Locate the cell with the specified text and output its (X, Y) center coordinate. 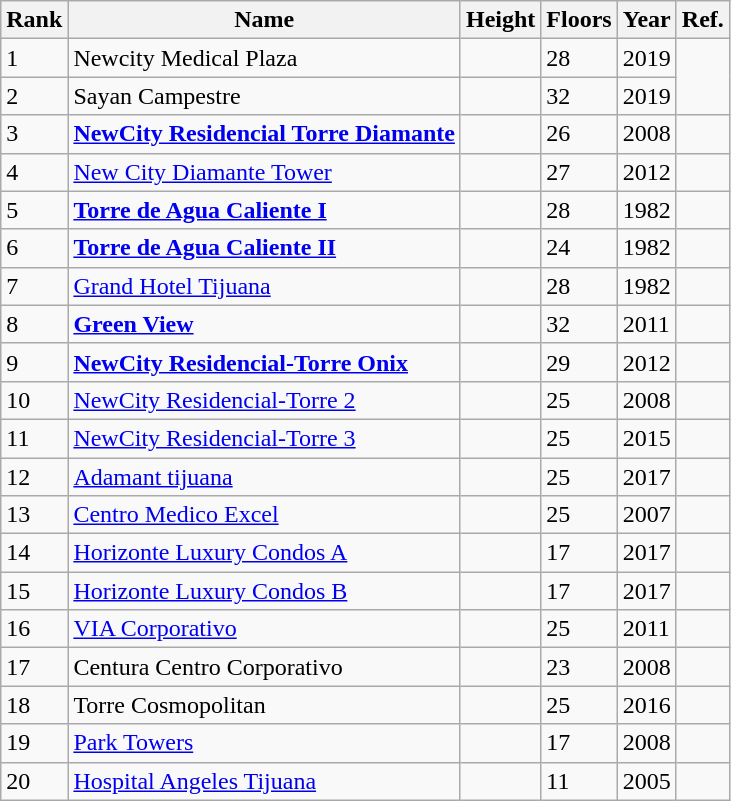
Ref. (702, 20)
5 (34, 210)
2007 (646, 515)
2015 (646, 438)
Torre Cosmopolitan (264, 705)
Name (264, 20)
3 (34, 134)
NewCity Residencial Torre Diamante (264, 134)
7 (34, 286)
Horizonte Luxury Condos A (264, 553)
VIA Corporativo (264, 629)
1 (34, 58)
Year (646, 20)
Horizonte Luxury Condos B (264, 591)
New City Diamante Tower (264, 172)
Torre de Agua Caliente I (264, 210)
19 (34, 743)
NewCity Residencial-Torre 3 (264, 438)
4 (34, 172)
14 (34, 553)
15 (34, 591)
12 (34, 477)
Floors (579, 20)
Height (500, 20)
Park Towers (264, 743)
NewCity Residencial-Torre Onix (264, 362)
10 (34, 400)
16 (34, 629)
Centro Medico Excel (264, 515)
Sayan Campestre (264, 96)
NewCity Residencial-Torre 2 (264, 400)
24 (579, 248)
Torre de Agua Caliente II (264, 248)
26 (579, 134)
23 (579, 667)
Rank (34, 20)
Green View (264, 324)
Hospital Angeles Tijuana (264, 781)
18 (34, 705)
Newcity Medical Plaza (264, 58)
20 (34, 781)
Adamant tijuana (264, 477)
6 (34, 248)
Centura Centro Corporativo (264, 667)
Grand Hotel Tijuana (264, 286)
2 (34, 96)
27 (579, 172)
2005 (646, 781)
2016 (646, 705)
29 (579, 362)
8 (34, 324)
13 (34, 515)
9 (34, 362)
